Return [x, y] of the center of cell containing provided text 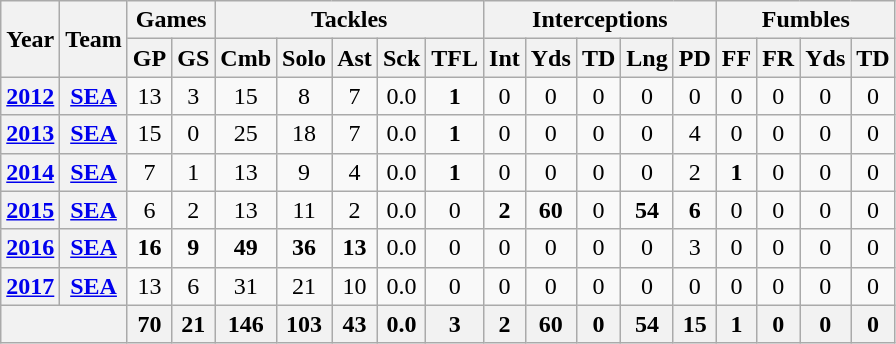
16 [149, 248]
GP [149, 58]
Interceptions [600, 20]
49 [246, 248]
2012 [30, 96]
146 [246, 324]
43 [355, 324]
18 [304, 134]
Team [94, 39]
Games [170, 20]
10 [355, 286]
Tackles [350, 20]
Lng [647, 58]
Sck [401, 58]
103 [304, 324]
FF [736, 58]
TFL [455, 58]
GS [194, 58]
36 [304, 248]
Fumbles [806, 20]
2015 [30, 210]
Year [30, 39]
31 [246, 286]
2013 [30, 134]
2014 [30, 172]
FR [778, 58]
Solo [304, 58]
2017 [30, 286]
8 [304, 96]
Cmb [246, 58]
PD [694, 58]
Ast [355, 58]
70 [149, 324]
25 [246, 134]
Int [505, 58]
11 [304, 210]
2016 [30, 248]
